Locate the cell with the specified text and output its [x, y] center coordinate. 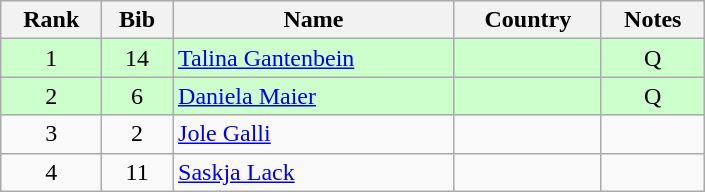
Jole Galli [314, 134]
Bib [138, 20]
11 [138, 172]
Country [528, 20]
Saskja Lack [314, 172]
3 [52, 134]
6 [138, 96]
4 [52, 172]
Rank [52, 20]
Name [314, 20]
Daniela Maier [314, 96]
Notes [652, 20]
Talina Gantenbein [314, 58]
1 [52, 58]
14 [138, 58]
